Pinpoint the cell where the given text exists, returning its (X, Y) midpoint coordinate. 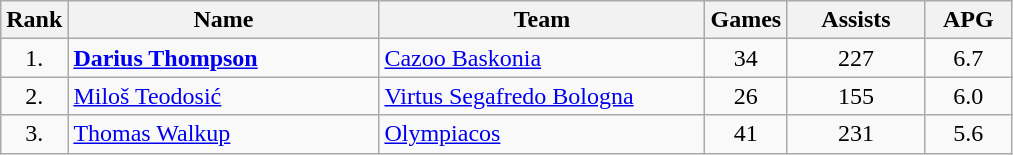
Team (542, 20)
5.6 (968, 134)
41 (746, 134)
6.0 (968, 96)
Virtus Segafredo Bologna (542, 96)
3. (34, 134)
Thomas Walkup (224, 134)
Rank (34, 20)
Assists (856, 20)
APG (968, 20)
Darius Thompson (224, 58)
Olympiacos (542, 134)
6.7 (968, 58)
Miloš Teodosić (224, 96)
34 (746, 58)
227 (856, 58)
2. (34, 96)
26 (746, 96)
Name (224, 20)
Games (746, 20)
231 (856, 134)
Cazoo Baskonia (542, 58)
155 (856, 96)
1. (34, 58)
